Return the (X, Y) coordinate for the center point of the cell that contains the specified text.  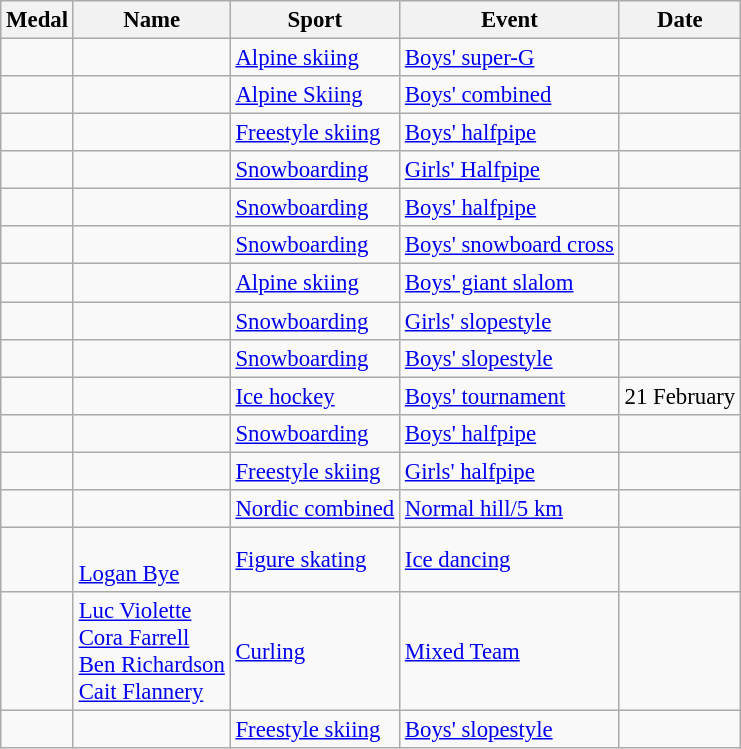
Date (680, 20)
Boys' super-G (510, 58)
Nordic combined (314, 509)
Medal (38, 20)
Name (152, 20)
Alpine Skiing (314, 95)
Boys' combined (510, 95)
Ice hockey (314, 396)
Boys' tournament (510, 396)
Luc VioletteCora FarrellBen RichardsonCait Flannery (152, 652)
Girls' halfpipe (510, 471)
Sport (314, 20)
Figure skating (314, 560)
Boys' giant slalom (510, 283)
Girls' slopestyle (510, 321)
Girls' Halfpipe (510, 170)
Boys' snowboard cross (510, 245)
21 February (680, 396)
Event (510, 20)
Logan Bye (152, 560)
Mixed Team (510, 652)
Ice dancing (510, 560)
Curling (314, 652)
Normal hill/5 km (510, 509)
